Determine the [x, y] coordinate at the center of the cell enclosing the given text.  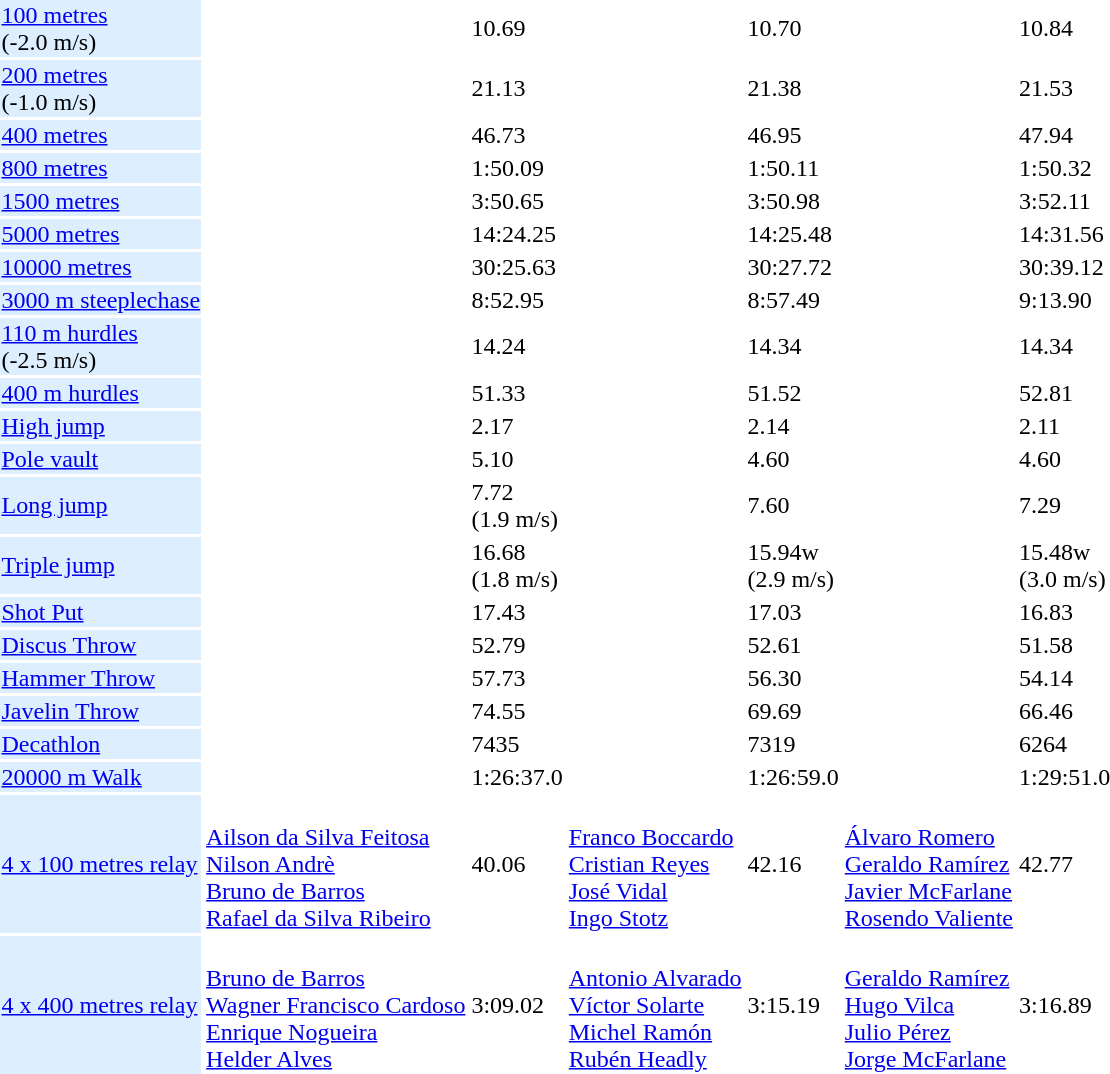
High jump [101, 426]
42.16 [793, 864]
Pole vault [101, 459]
21.13 [517, 88]
4 x 400 metres relay [101, 1005]
5000 metres [101, 234]
100 metres (-2.0 m/s) [101, 28]
17.43 [517, 612]
10.69 [517, 28]
40.06 [517, 864]
69.69 [793, 711]
110 m hurdles (-2.5 m/s) [101, 346]
1:26:37.0 [517, 777]
46.73 [517, 135]
Hammer Throw [101, 678]
8:52.95 [517, 300]
Decathlon [101, 744]
200 metres (-1.0 m/s) [101, 88]
Long jump [101, 506]
30:25.63 [517, 267]
16.68 (1.8 m/s) [517, 566]
17.03 [793, 612]
7435 [517, 744]
4 x 100 metres relay [101, 864]
2.14 [793, 426]
Álvaro Romero Geraldo Ramírez Javier McFarlane Rosendo Valiente [928, 864]
51.52 [793, 393]
5.10 [517, 459]
46.95 [793, 135]
7319 [793, 744]
1:50.09 [517, 168]
Shot Put [101, 612]
3:50.98 [793, 201]
20000 m Walk [101, 777]
30:27.72 [793, 267]
Antonio Alvarado Víctor Solarte Michel Ramón Rubén Headly [655, 1005]
74.55 [517, 711]
14.34 [793, 346]
1:26:59.0 [793, 777]
1:50.11 [793, 168]
52.79 [517, 645]
Franco Boccardo Cristian Reyes José Vidal Ingo Stotz [655, 864]
14.24 [517, 346]
3:09.02 [517, 1005]
8:57.49 [793, 300]
400 metres [101, 135]
Triple jump [101, 566]
3:15.19 [793, 1005]
Javelin Throw [101, 711]
7.60 [793, 506]
3000 m steeplechase [101, 300]
56.30 [793, 678]
2.17 [517, 426]
10.70 [793, 28]
4.60 [793, 459]
21.38 [793, 88]
15.94w (2.9 m/s) [793, 566]
Geraldo Ramírez Hugo Vilca Julio Pérez Jorge McFarlane [928, 1005]
3:50.65 [517, 201]
Bruno de Barros Wagner Francisco Cardoso Enrique Nogueira Helder Alves [336, 1005]
14:24.25 [517, 234]
1500 metres [101, 201]
7.72 (1.9 m/s) [517, 506]
400 m hurdles [101, 393]
Ailson da Silva Feitosa Nilson Andrè Bruno de Barros Rafael da Silva Ribeiro [336, 864]
57.73 [517, 678]
10000 metres [101, 267]
51.33 [517, 393]
Discus Throw [101, 645]
800 metres [101, 168]
14:25.48 [793, 234]
52.61 [793, 645]
